Return [X, Y] of the center of cell containing provided text 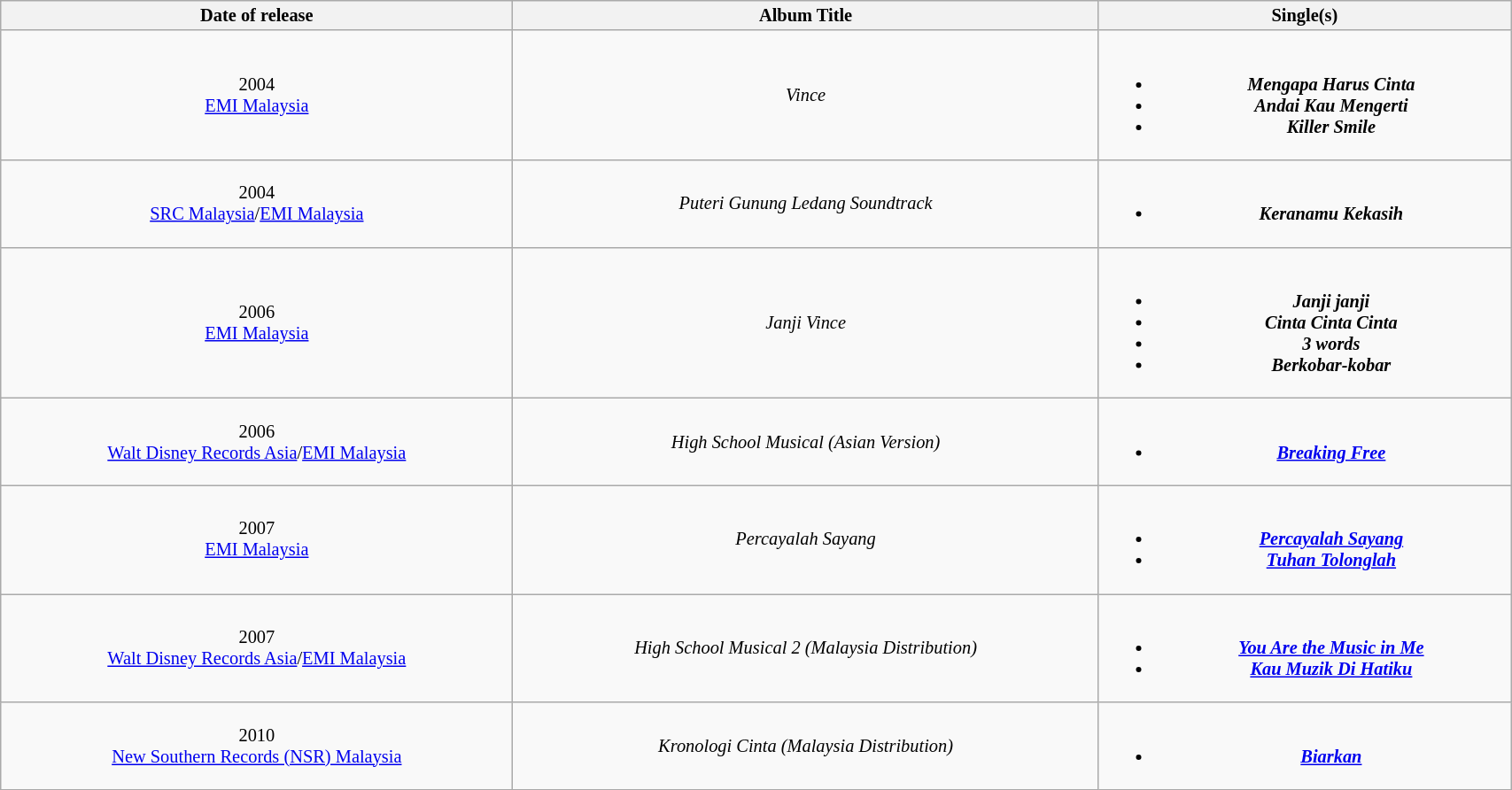
Single(s) [1304, 15]
High School Musical 2 (Malaysia Distribution) [806, 647]
Percayalah Sayang [806, 539]
Biarkan [1304, 746]
Album Title [806, 15]
Mengapa Harus CintaAndai Kau MengertiKiller Smile [1304, 95]
2006EMI Malaysia [257, 322]
Keranamu Kekasih [1304, 203]
Puteri Gunung Ledang Soundtrack [806, 203]
Date of release [257, 15]
Kronologi Cinta (Malaysia Distribution) [806, 746]
2007EMI Malaysia [257, 539]
You Are the Music in MeKau Muzik Di Hatiku [1304, 647]
Breaking Free [1304, 441]
2004EMI Malaysia [257, 95]
Vince [806, 95]
2006Walt Disney Records Asia/EMI Malaysia [257, 441]
2007Walt Disney Records Asia/EMI Malaysia [257, 647]
Janji Vince [806, 322]
Janji janjiCinta Cinta Cinta3 wordsBerkobar-kobar [1304, 322]
2004SRC Malaysia/EMI Malaysia [257, 203]
High School Musical (Asian Version) [806, 441]
2010New Southern Records (NSR) Malaysia [257, 746]
Percayalah SayangTuhan Tolonglah [1304, 539]
